Extract the (x, y) coordinate from the center of the cell holding the provided text.  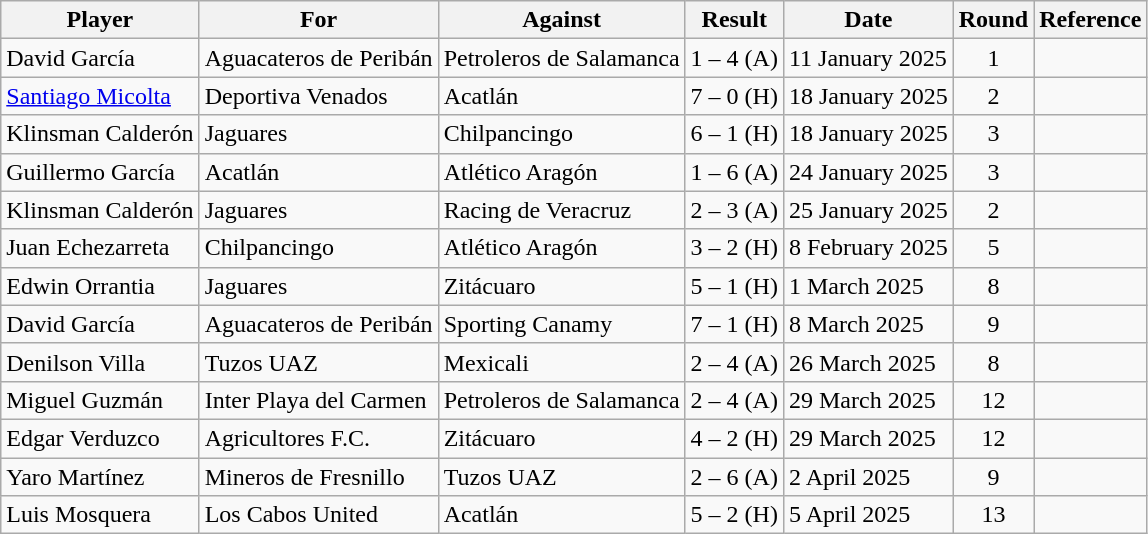
Agricultores F.C. (318, 438)
Luis Mosquera (100, 515)
Juan Echezarreta (100, 248)
26 March 2025 (868, 362)
8 February 2025 (868, 248)
3 – 2 (H) (734, 248)
2 April 2025 (868, 477)
2 – 6 (A) (734, 477)
Santiago Micolta (100, 96)
Mexicali (562, 362)
Sporting Canamy (562, 324)
1 (993, 58)
1 – 6 (A) (734, 172)
Against (562, 20)
Guillermo García (100, 172)
6 – 1 (H) (734, 134)
Player (100, 20)
Edgar Verduzco (100, 438)
For (318, 20)
Yaro Martínez (100, 477)
Inter Playa del Carmen (318, 400)
Result (734, 20)
5 April 2025 (868, 515)
Mineros de Fresnillo (318, 477)
24 January 2025 (868, 172)
25 January 2025 (868, 210)
7 – 1 (H) (734, 324)
4 – 2 (H) (734, 438)
5 (993, 248)
Los Cabos United (318, 515)
Reference (1090, 20)
7 – 0 (H) (734, 96)
13 (993, 515)
Miguel Guzmán (100, 400)
Edwin Orrantia (100, 286)
Deportiva Venados (318, 96)
Racing de Veracruz (562, 210)
11 January 2025 (868, 58)
1 – 4 (A) (734, 58)
8 March 2025 (868, 324)
5 – 1 (H) (734, 286)
Round (993, 20)
2 – 3 (A) (734, 210)
5 – 2 (H) (734, 515)
Date (868, 20)
Denilson Villa (100, 362)
1 March 2025 (868, 286)
